Find where the given text appears and provide that cell's center as [x, y] coordinate. 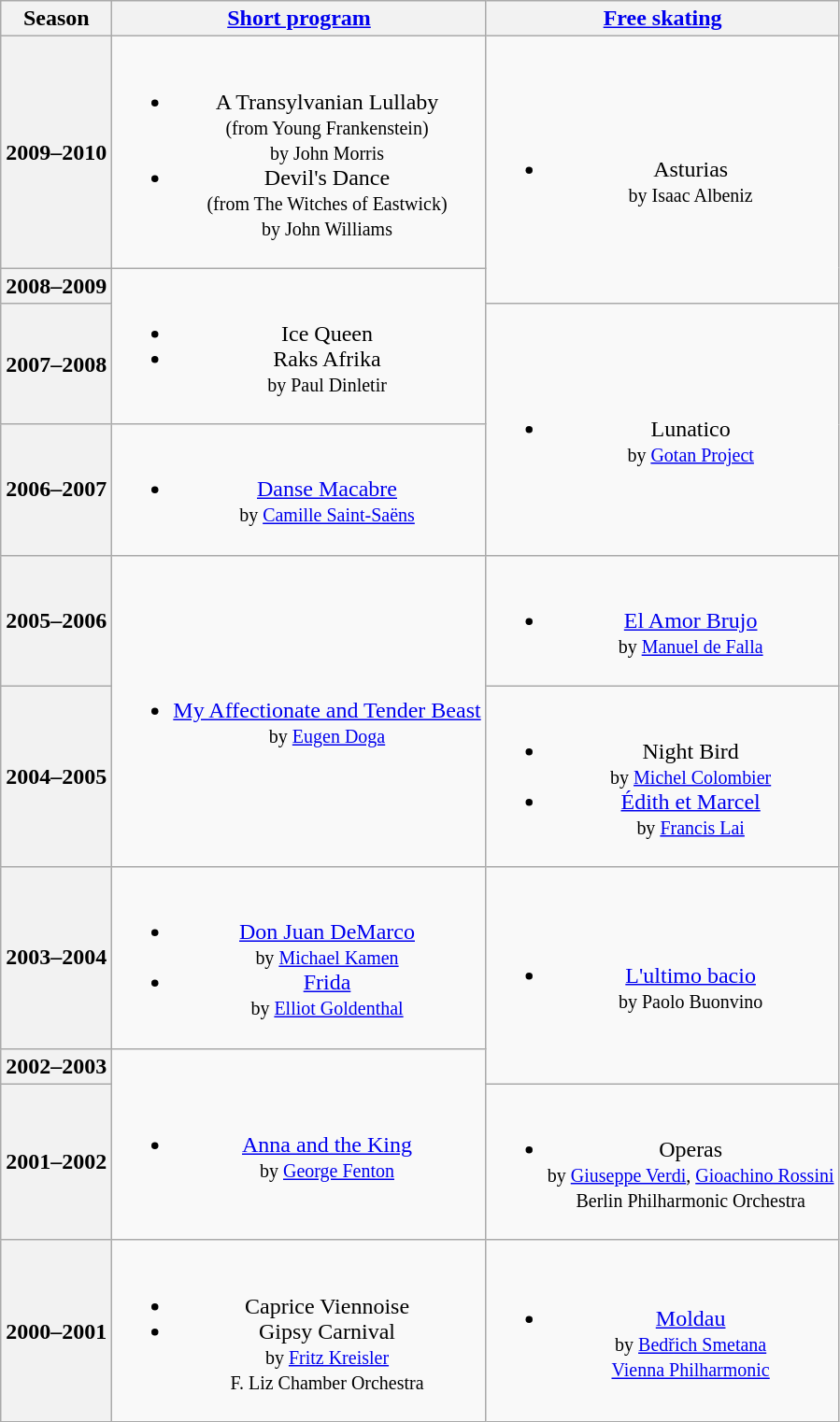
Night Bird by Michel Colombier Édith et Marcel by Francis Lai [662, 776]
L'ultimo bacio by Paolo Buonvino [662, 975]
2003–2004 [56, 958]
2001–2002 [56, 1162]
Operas by Giuseppe Verdi, Gioachino Rossini Berlin Philharmonic Orchestra [662, 1162]
A Transylvanian Lullaby (from Young Frankenstein) by John Morris Devil's Dance (from The Witches of Eastwick) by John Williams [299, 152]
2009–2010 [56, 152]
2008–2009 [56, 286]
Anna and the King by George Fenton [299, 1144]
2007–2008 [56, 364]
Free skating [662, 19]
Danse Macabre by Camille Saint-Saëns [299, 490]
Lunatico by Gotan Project [662, 430]
Moldau by Bedřich Smetana Vienna Philharmonic [662, 1330]
Ice QueenRaks Afrika by Paul Dinletir [299, 346]
El Amor Brujo by Manuel de Falla [662, 620]
Asturias by Isaac Albeniz [662, 170]
2006–2007 [56, 490]
Don Juan DeMarco by Michael Kamen Frida by Elliot Goldenthal [299, 958]
My Affectionate and Tender Beast by Eugen Doga [299, 711]
2005–2006 [56, 620]
2002–2003 [56, 1066]
Season [56, 19]
2000–2001 [56, 1330]
Caprice ViennoiseGipsy Carnival by Fritz Kreisler F. Liz Chamber Orchestra [299, 1330]
2004–2005 [56, 776]
Short program [299, 19]
